For the text-containing cell, return its midpoint in (x, y) coordinate format. 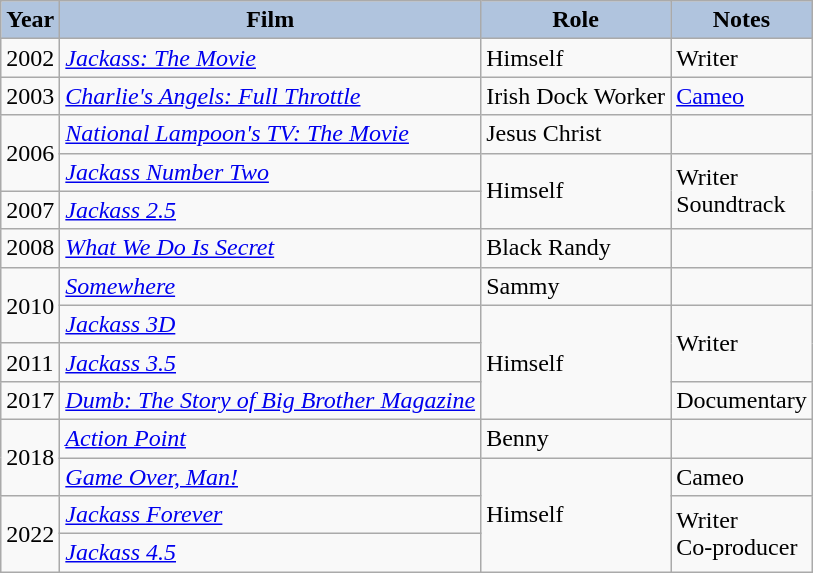
2002 (30, 58)
2022 (30, 534)
2007 (30, 210)
2017 (30, 400)
WriterCo-producer (742, 534)
Jackass Number Two (270, 172)
Dumb: The Story of Big Brother Magazine (270, 400)
Benny (576, 438)
Notes (742, 20)
Jackass 3.5 (270, 362)
Jackass: The Movie (270, 58)
Film (270, 20)
Role (576, 20)
Jackass Forever (270, 515)
2008 (30, 248)
2011 (30, 362)
National Lampoon's TV: The Movie (270, 134)
2010 (30, 305)
Somewhere (270, 286)
Game Over, Man! (270, 477)
Jackass 4.5 (270, 553)
What We Do Is Secret (270, 248)
Year (30, 20)
Black Randy (576, 248)
2018 (30, 457)
Action Point (270, 438)
Jackass 3D (270, 324)
Charlie's Angels: Full Throttle (270, 96)
Jesus Christ (576, 134)
2006 (30, 153)
Documentary (742, 400)
2003 (30, 96)
Jackass 2.5 (270, 210)
Sammy (576, 286)
WriterSoundtrack (742, 191)
Irish Dock Worker (576, 96)
